Identify which cell holds the provided text, then report its [X, Y] central coordinate. 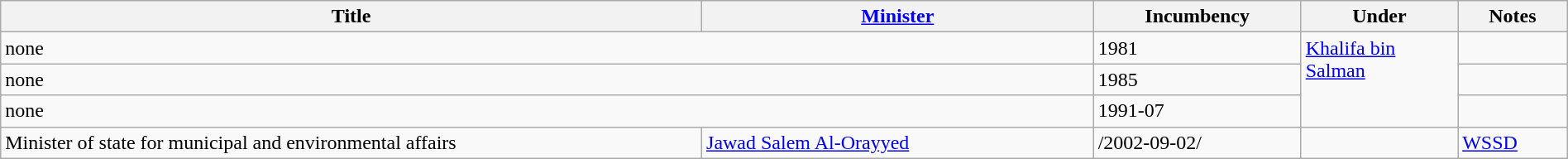
/2002-09-02/ [1198, 142]
Khalifa bin Salman [1379, 79]
Minister of state for municipal and environmental affairs [351, 142]
1991-07 [1198, 111]
1985 [1198, 79]
Incumbency [1198, 17]
Under [1379, 17]
Notes [1513, 17]
Title [351, 17]
1981 [1198, 48]
WSSD [1513, 142]
Jawad Salem Al-Orayyed [898, 142]
Minister [898, 17]
